Scan for the cell matching the given text and deliver its (x, y) coordinate at center. 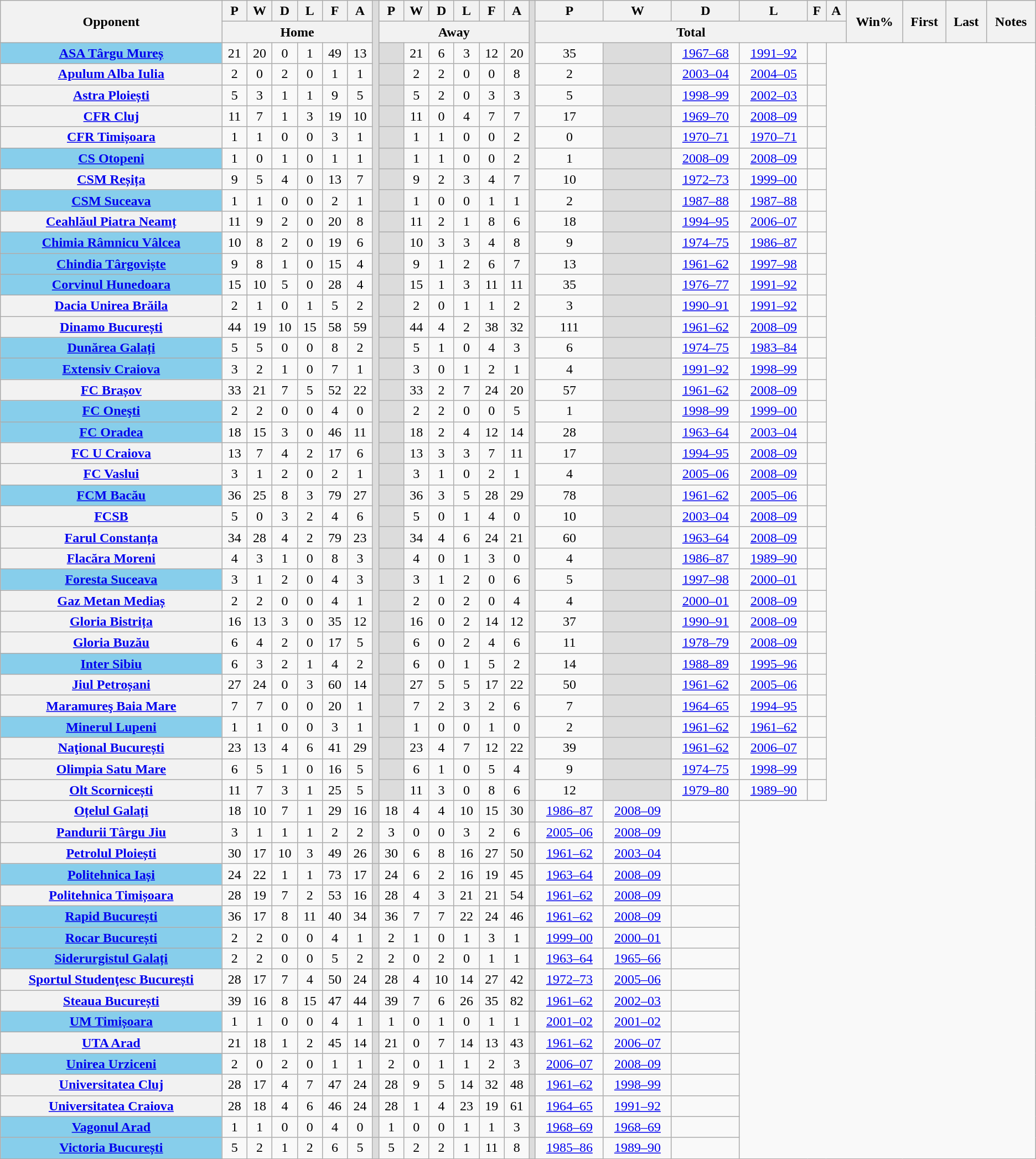
First (924, 22)
42 (517, 980)
Astra Ploiești (111, 95)
Total (691, 32)
Naţional București (111, 748)
1988–89 (705, 664)
FC Oneşti (111, 411)
1985–86 (569, 1148)
Universitatea Craiova (111, 1106)
FC Oradea (111, 432)
Unirea Urziceni (111, 1064)
82 (517, 1001)
1995–96 (774, 664)
Jiul Petroșani (111, 685)
Dinamo București (111, 327)
Opponent (111, 22)
Last (966, 22)
1979–80 (705, 790)
Farul Constanța (111, 537)
CFR Cluj (111, 116)
1967–68 (705, 53)
CSM Reșița (111, 179)
Apulum Alba Iulia (111, 74)
FCM Bacău (111, 495)
Universitatea Cluj (111, 1085)
1969–70 (705, 116)
CSM Suceava (111, 200)
Oțelul Galați (111, 811)
Notes (1011, 22)
1983–84 (774, 348)
78 (569, 495)
UM Timișoara (111, 1022)
FC Brașov (111, 390)
FC U Craiova (111, 453)
58 (334, 327)
Inter Sibiu (111, 664)
Petrolul Ploiești (111, 853)
37 (569, 622)
Rocar București (111, 938)
Ceahlăul Piatra Neamț (111, 221)
38 (491, 327)
2004–05 (774, 74)
Pandurii Târgu Jiu (111, 832)
59 (360, 327)
41 (334, 748)
Gaz Metan Mediaș (111, 600)
Minerul Lupeni (111, 727)
Siderurgistul Galați (111, 959)
Chindia Târgoviște (111, 264)
53 (334, 895)
Away (454, 32)
48 (517, 1085)
1976–77 (705, 285)
Foresta Suceava (111, 579)
Politehnica Iași (111, 874)
Gloria Buzău (111, 643)
Chimia Râmnicu Vâlcea (111, 242)
1965–66 (638, 959)
Politehnica Timișoara (111, 895)
UTA Arad (111, 1043)
Rapid București (111, 916)
Sportul Studenţesc București (111, 980)
52 (334, 390)
54 (517, 895)
Home (297, 32)
61 (517, 1106)
Dacia Unirea Brăila (111, 306)
1978–79 (705, 643)
Olt Scornicești (111, 790)
CS Otopeni (111, 158)
Win% (874, 22)
FCSB (111, 516)
Corvinul Hunedoara (111, 285)
Olimpia Satu Mare (111, 769)
Extensiv Craiova (111, 369)
73 (334, 874)
Steaua București (111, 1001)
ASA Târgu Mureș (111, 53)
Flacăra Moreni (111, 558)
111 (569, 327)
CFR Timișoara (111, 137)
FC Vaslui (111, 474)
Victoria București (111, 1148)
Dunărea Galați (111, 348)
Maramureş Baia Mare (111, 706)
Gloria Bistrița (111, 622)
43 (517, 1043)
Vagonul Arad (111, 1127)
57 (569, 390)
40 (334, 916)
